Provide the (X, Y) coordinate of the cell's center where the given text is located.  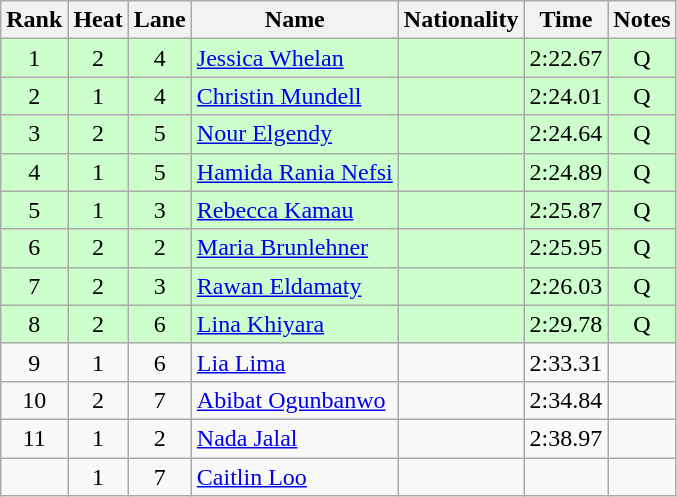
Name (294, 20)
2:24.89 (566, 172)
2:24.64 (566, 134)
2:25.87 (566, 210)
Caitlin Loo (294, 477)
Lina Khiyara (294, 324)
2:22.67 (566, 58)
Rebecca Kamau (294, 210)
Time (566, 20)
2:26.03 (566, 286)
10 (34, 400)
Jessica Whelan (294, 58)
Abibat Ogunbanwo (294, 400)
Rank (34, 20)
8 (34, 324)
Nour Elgendy (294, 134)
Lane (160, 20)
2:24.01 (566, 96)
2:25.95 (566, 248)
9 (34, 362)
Hamida Rania Nefsi (294, 172)
11 (34, 438)
2:29.78 (566, 324)
2:34.84 (566, 400)
Lia Lima (294, 362)
Christin Mundell (294, 96)
Nationality (461, 20)
Notes (642, 20)
Maria Brunlehner (294, 248)
2:38.97 (566, 438)
Heat (98, 20)
2:33.31 (566, 362)
Rawan Eldamaty (294, 286)
Nada Jalal (294, 438)
